Extract the [x, y] coordinate from the center of the cell holding the provided text.  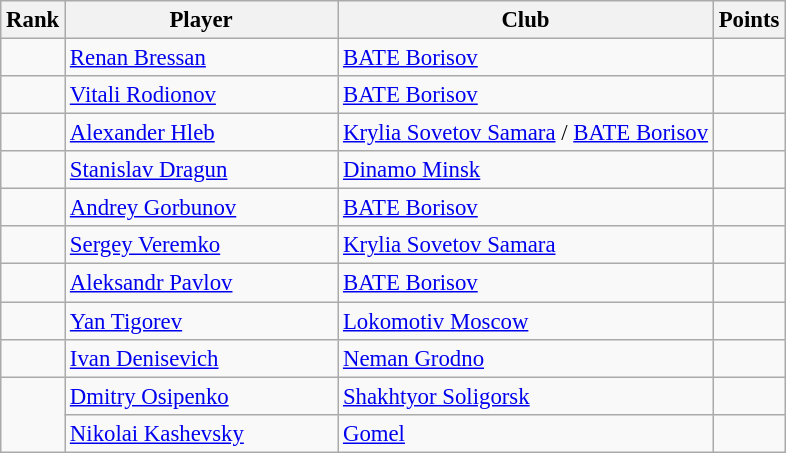
Points [748, 20]
Player [202, 20]
Sergey Veremko [202, 245]
Vitali Rodionov [202, 95]
Renan Bressan [202, 58]
Krylia Sovetov Samara [526, 245]
Yan Tigorev [202, 321]
Dinamo Minsk [526, 170]
Gomel [526, 433]
Stanislav Dragun [202, 170]
Lokomotiv Moscow [526, 321]
Neman Grodno [526, 358]
Aleksandr Pavlov [202, 283]
Rank [33, 20]
Andrey Gorbunov [202, 208]
Alexander Hleb [202, 133]
Dmitry Osipenko [202, 396]
Shakhtyor Soligorsk [526, 396]
Krylia Sovetov Samara / BATE Borisov [526, 133]
Nikolai Kashevsky [202, 433]
Club [526, 20]
Ivan Denisevich [202, 358]
